Scan for the cell matching the given text and deliver its (x, y) coordinate at center. 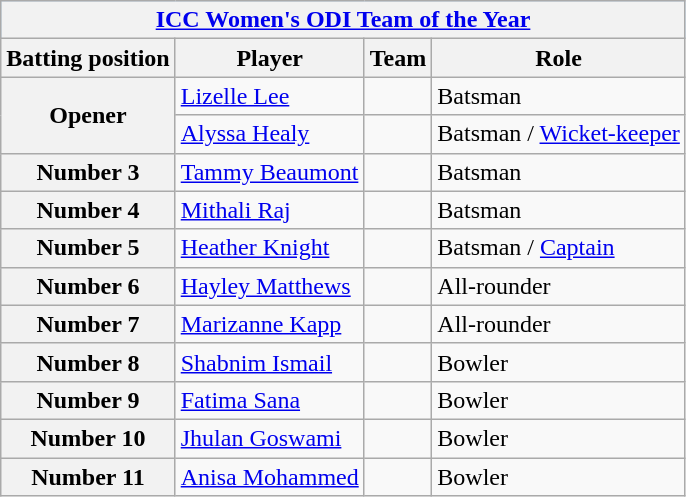
Number 7 (88, 324)
Tammy Beaumont (270, 172)
Number 6 (88, 286)
Number 8 (88, 362)
Player (270, 58)
Anisa Mohammed (270, 477)
Hayley Matthews (270, 286)
Shabnim Ismail (270, 362)
Alyssa Healy (270, 134)
Number 4 (88, 210)
ICC Women's ODI Team of the Year (344, 20)
Opener (88, 115)
Team (398, 58)
Role (559, 58)
Batsman / Captain (559, 248)
Fatima Sana (270, 400)
Jhulan Goswami (270, 438)
Number 5 (88, 248)
Heather Knight (270, 248)
Lizelle Lee (270, 96)
Mithali Raj (270, 210)
Number 3 (88, 172)
Marizanne Kapp (270, 324)
Batsman / Wicket-keeper (559, 134)
Number 9 (88, 400)
Batting position (88, 58)
Number 10 (88, 438)
Number 11 (88, 477)
